Output the [X, Y] coordinate of the center of the cell containing the given text.  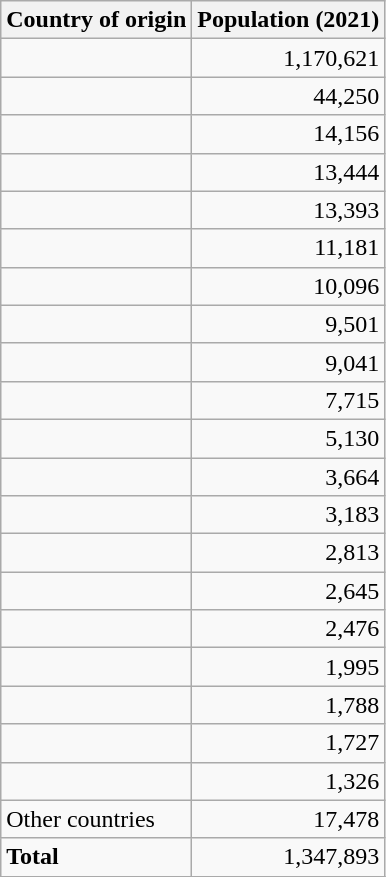
Country of origin [96, 20]
10,096 [288, 286]
13,393 [288, 210]
44,250 [288, 96]
3,183 [288, 515]
2,645 [288, 591]
1,727 [288, 743]
3,664 [288, 477]
5,130 [288, 438]
2,813 [288, 553]
1,788 [288, 705]
9,041 [288, 362]
Population (2021) [288, 20]
11,181 [288, 248]
1,995 [288, 667]
13,444 [288, 172]
1,347,893 [288, 857]
1,170,621 [288, 58]
1,326 [288, 781]
9,501 [288, 324]
2,476 [288, 629]
Other countries [96, 819]
14,156 [288, 134]
Total [96, 857]
17,478 [288, 819]
7,715 [288, 400]
